Return [X, Y] of the center of cell containing provided text 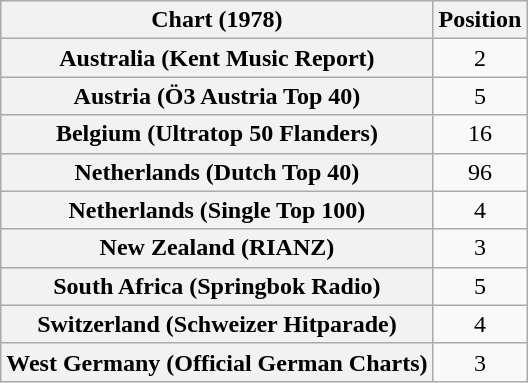
Chart (1978) [217, 20]
Netherlands (Single Top 100) [217, 210]
16 [480, 134]
Netherlands (Dutch Top 40) [217, 172]
2 [480, 58]
Australia (Kent Music Report) [217, 58]
West Germany (Official German Charts) [217, 362]
Position [480, 20]
Austria (Ö3 Austria Top 40) [217, 96]
South Africa (Springbok Radio) [217, 286]
New Zealand (RIANZ) [217, 248]
Belgium (Ultratop 50 Flanders) [217, 134]
Switzerland (Schweizer Hitparade) [217, 324]
96 [480, 172]
